Capture the cell that displays the provided text and extract its (x, y) central coordinate. 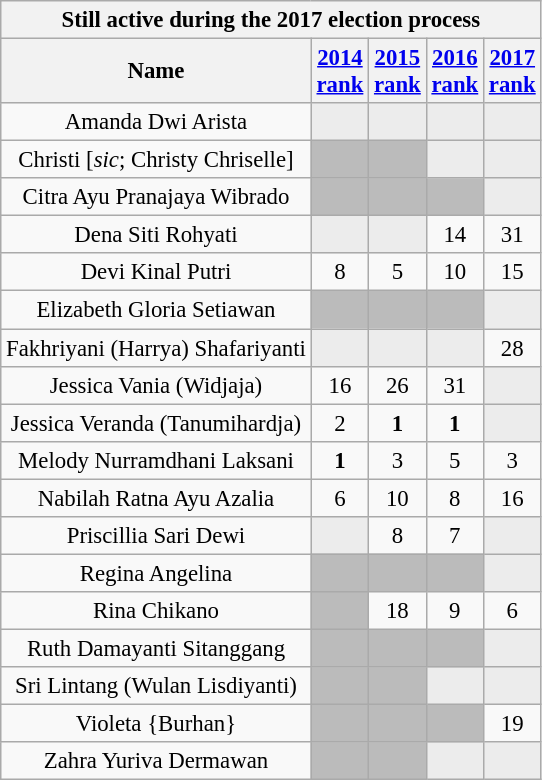
9 (454, 611)
2015rank (398, 72)
Regina Angelina (156, 573)
Jessica Veranda (Tanumihardja) (156, 423)
2 (340, 423)
15 (512, 273)
2014rank (340, 72)
Violeta {Burhan} (156, 724)
Fakhriyani (Harrya) Shafariyanti (156, 348)
2016rank (454, 72)
Still active during the 2017 election process (271, 20)
Elizabeth Gloria Setiawan (156, 310)
7 (454, 536)
Devi Kinal Putri (156, 273)
Amanda Dwi Arista (156, 122)
Ruth Damayanti Sitanggang (156, 648)
19 (512, 724)
Citra Ayu Pranajaya Wibrado (156, 197)
Zahra Yuriva Dermawan (156, 761)
Jessica Vania (Widjaja) (156, 385)
18 (398, 611)
Rina Chikano (156, 611)
28 (512, 348)
2017rank (512, 72)
Name (156, 72)
26 (398, 385)
Sri Lintang (Wulan Lisdiyanti) (156, 686)
Nabilah Ratna Ayu Azalia (156, 498)
Christi [sic; Christy Chriselle] (156, 160)
Melody Nurramdhani Laksani (156, 460)
Dena Siti Rohyati (156, 235)
14 (454, 235)
Priscillia Sari Dewi (156, 536)
